Output the (X, Y) coordinate of the center of the cell containing the given text.  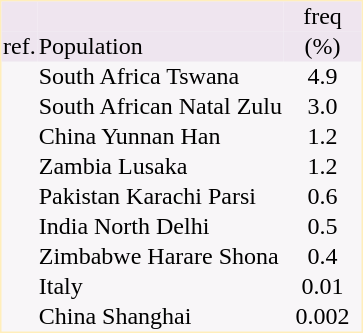
0.01 (323, 287)
(%) (323, 47)
3.0 (323, 107)
Italy (160, 287)
Zambia Lusaka (160, 167)
4.9 (323, 77)
0.002 (323, 317)
0.6 (323, 197)
ref. (20, 47)
0.4 (323, 257)
India North Delhi (160, 227)
0.5 (323, 227)
freq (323, 17)
South Africa Tswana (160, 77)
China Shanghai (160, 317)
China Yunnan Han (160, 137)
Zimbabwe Harare Shona (160, 257)
Pakistan Karachi Parsi (160, 197)
South African Natal Zulu (160, 107)
Population (160, 47)
